Provide the (x, y) coordinate of the cell's center where the given text is located.  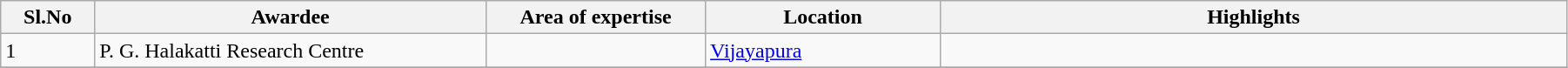
Awardee (291, 17)
Location (823, 17)
P. G. Halakatti Research Centre (291, 51)
Vijayapura (823, 51)
Area of expertise (596, 17)
1 (48, 51)
Sl.No (48, 17)
Highlights (1254, 17)
